Capture the cell that displays the provided text and extract its [x, y] central coordinate. 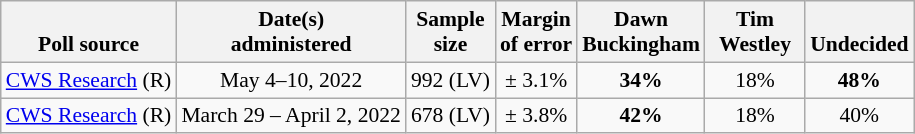
678 (LV) [450, 116]
992 (LV) [450, 80]
34% [641, 80]
48% [859, 80]
Date(s)administered [291, 32]
Undecided [859, 32]
± 3.1% [536, 80]
Samplesize [450, 32]
42% [641, 116]
DawnBuckingham [641, 32]
TimWestley [755, 32]
May 4–10, 2022 [291, 80]
± 3.8% [536, 116]
Poll source [89, 32]
40% [859, 116]
March 29 – April 2, 2022 [291, 116]
Marginof error [536, 32]
